Pinpoint the cell where the given text exists, returning its (x, y) midpoint coordinate. 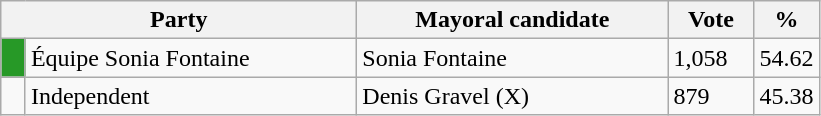
879 (711, 96)
Mayoral candidate (512, 20)
45.38 (786, 96)
1,058 (711, 58)
Denis Gravel (X) (512, 96)
Vote (711, 20)
Sonia Fontaine (512, 58)
% (786, 20)
54.62 (786, 58)
Équipe Sonia Fontaine (190, 58)
Independent (190, 96)
Party (179, 20)
